Find where the given text appears and provide that cell's center as (X, Y) coordinate. 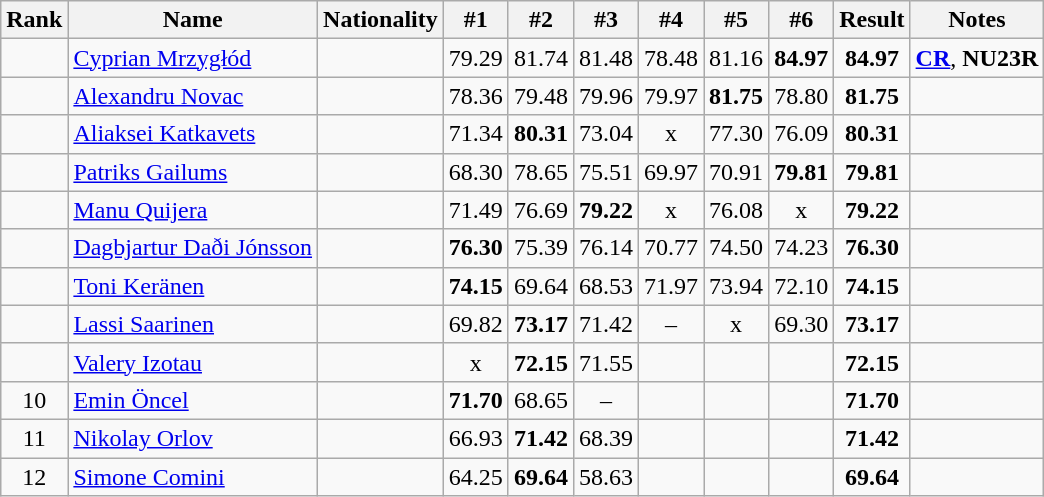
Alexandru Novac (193, 96)
78.65 (540, 172)
Manu Quijera (193, 210)
68.30 (476, 172)
#6 (802, 20)
CR, NU23R (977, 58)
79.96 (606, 96)
Simone Comini (193, 477)
Patriks Gailums (193, 172)
Nationality (381, 20)
78.48 (670, 58)
75.51 (606, 172)
#2 (540, 20)
74.50 (736, 248)
71.49 (476, 210)
78.80 (802, 96)
Emin Öncel (193, 400)
76.09 (802, 134)
71.97 (670, 286)
76.14 (606, 248)
68.53 (606, 286)
#5 (736, 20)
Notes (977, 20)
12 (34, 477)
#3 (606, 20)
76.08 (736, 210)
76.69 (540, 210)
Nikolay Orlov (193, 438)
Name (193, 20)
#1 (476, 20)
69.30 (802, 324)
70.77 (670, 248)
Result (872, 20)
Aliaksei Katkavets (193, 134)
66.93 (476, 438)
64.25 (476, 477)
73.04 (606, 134)
Rank (34, 20)
79.97 (670, 96)
Lassi Saarinen (193, 324)
69.97 (670, 172)
73.94 (736, 286)
81.74 (540, 58)
68.39 (606, 438)
79.48 (540, 96)
Dagbjartur Daði Jónsson (193, 248)
77.30 (736, 134)
71.34 (476, 134)
78.36 (476, 96)
72.10 (802, 286)
Cyprian Mrzygłód (193, 58)
70.91 (736, 172)
71.55 (606, 362)
Valery Izotau (193, 362)
#4 (670, 20)
68.65 (540, 400)
81.16 (736, 58)
79.29 (476, 58)
69.82 (476, 324)
74.23 (802, 248)
81.48 (606, 58)
75.39 (540, 248)
Toni Keränen (193, 286)
10 (34, 400)
11 (34, 438)
58.63 (606, 477)
